Return the (x, y) coordinate for the center point of the cell that contains the specified text.  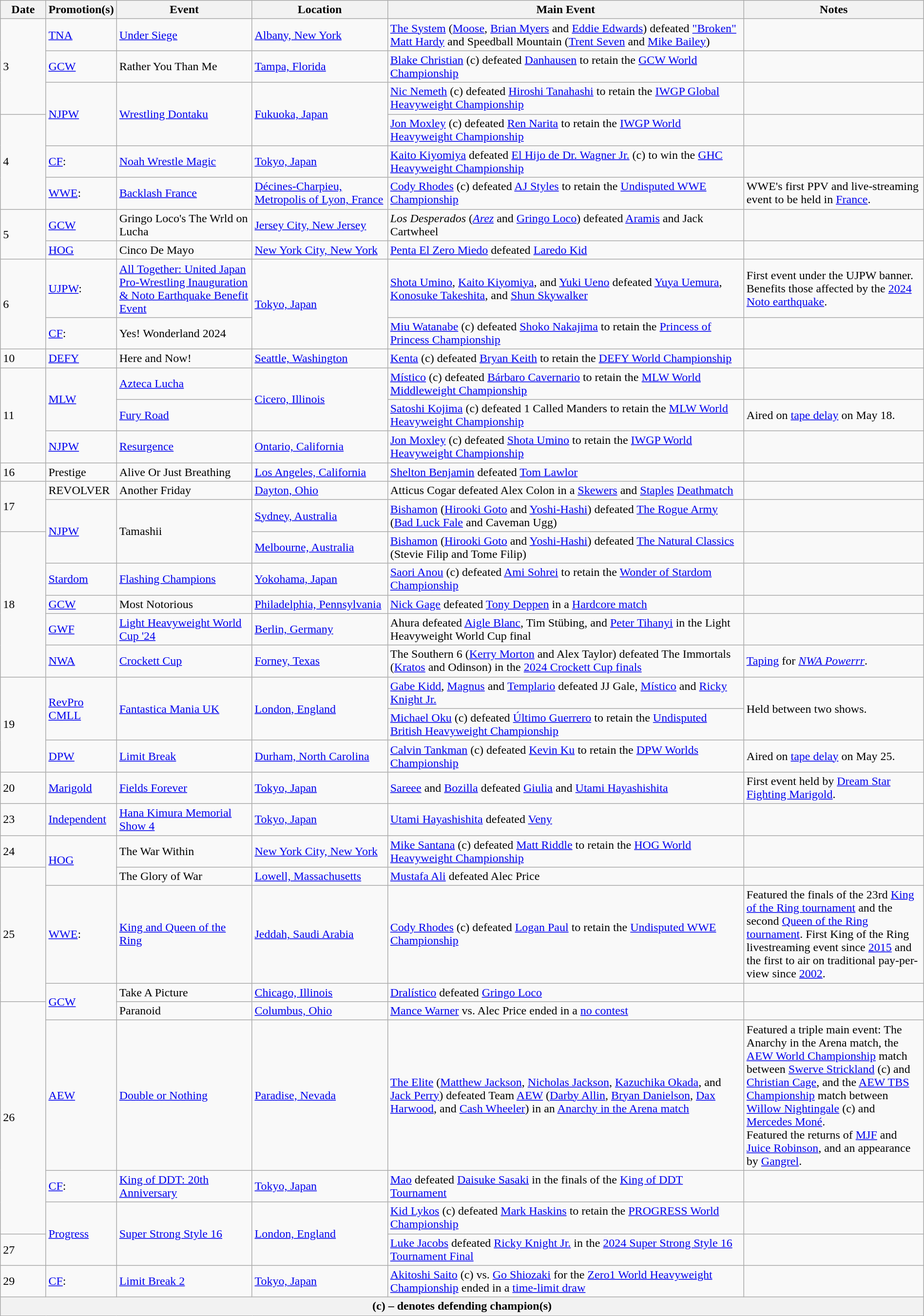
6 (23, 304)
3 (23, 66)
RevProCMLL (81, 708)
Los Desperados (Arez and Gringo Loco) defeated Aramis and Jack Cartwheel (565, 225)
Bishamon (Hirooki Goto and Yoshi-Hashi) defeated The Natural Classics (Stevie Filip and Tome Filip) (565, 548)
24 (23, 851)
Ahura defeated Aigle Blanc, Tim Stübing, and Peter Tihanyi in the Light Heavyweight World Cup final (565, 629)
Kaito Kiyomiya defeated El Hijo de Dr. Wagner Jr. (c) to win the GHC Heavyweight Championship (565, 162)
Kenta (c) defeated Bryan Keith to retain the DEFY World Championship (565, 358)
18 (23, 604)
4 (23, 162)
Columbus, Ohio (320, 1011)
Resurgence (184, 447)
Mance Warner vs. Alec Price ended in a no contest (565, 1011)
Double or Nothing (184, 1095)
Another Friday (184, 491)
Rather You Than Me (184, 66)
MLW (81, 399)
10 (23, 358)
Seattle, Washington (320, 358)
TNA (81, 35)
Sydney, Australia (320, 515)
Satoshi Kojima (c) defeated 1 Called Manders to retain the MLW World Heavyweight Championship (565, 415)
First event under the UJPW banner. Benefits those affected by the 2024 Noto earthquake. (833, 288)
Alive Or Just Breathing (184, 472)
Aired on tape delay on May 18. (833, 415)
Fantastica Mania UK (184, 708)
Ontario, California (320, 447)
Sareee and Bozilla defeated Giulia and Utami Hayashishita (565, 787)
Jeddah, Saudi Arabia (320, 935)
Luke Jacobs defeated Ricky Knight Jr. in the 2024 Super Strong Style 16 Tournament Final (565, 1249)
NWA (81, 661)
Held between two shows. (833, 708)
Décines-Charpieu, Metropolis of Lyon, France (320, 193)
Shota Umino, Kaito Kiyomiya, and Yuki Ueno defeated Yuya Uemura, Konosuke Takeshita, and Shun Skywalker (565, 288)
UJPW: (81, 288)
Gringo Loco's The Wrld on Lucha (184, 225)
Calvin Tankman (c) defeated Kevin Ku to retain the DPW Worlds Championship (565, 756)
Promotion(s) (81, 10)
Take A Picture (184, 992)
Yokohama, Japan (320, 579)
Jon Moxley (c) defeated Shota Umino to retain the IWGP World Heavyweight Championship (565, 447)
25 (23, 935)
Flashing Champions (184, 579)
Super Strong Style 16 (184, 1234)
Akitoshi Saito (c) vs. Go Shiozaki for the Zero1 World Heavyweight Championship ended in a time-limit draw (565, 1281)
Limit Break (184, 756)
Notes (833, 10)
Philadelphia, Pennsylvania (320, 604)
11 (23, 415)
Albany, New York (320, 35)
Stardom (81, 579)
Mao defeated Daisuke Sasaki in the finals of the King of DDT Tournament (565, 1186)
Paranoid (184, 1011)
Atticus Cogar defeated Alex Colon in a Skewers and Staples Deathmatch (565, 491)
AEW (81, 1095)
Wrestling Dontaku (184, 114)
Durham, North Carolina (320, 756)
The System (Moose, Brian Myers and Eddie Edwards) defeated "Broken" Matt Hardy and Speedball Mountain (Trent Seven and Mike Bailey) (565, 35)
Berlin, Germany (320, 629)
Date (23, 10)
Tamashii (184, 532)
Taping for NWA Powerrr. (833, 661)
Chicago, Illinois (320, 992)
Event (184, 10)
Here and Now! (184, 358)
King and Queen of the Ring (184, 935)
Prestige (81, 472)
Fukuoka, Japan (320, 114)
Backlash France (184, 193)
Azteca Lucha (184, 383)
Cicero, Illinois (320, 399)
Marigold (81, 787)
Under Siege (184, 35)
Noah Wrestle Magic (184, 162)
(c) – denotes defending champion(s) (462, 1306)
Cody Rhodes (c) defeated AJ Styles to retain the Undisputed WWE Championship (565, 193)
Mustafa Ali defeated Alec Price (565, 877)
Progress (81, 1234)
Michael Oku (c) defeated Último Guerrero to retain the Undisputed British Heavyweight Championship (565, 724)
Main Event (565, 10)
Kid Lykos (c) defeated Mark Haskins to retain the PROGRESS World Championship (565, 1218)
Forney, Texas (320, 661)
First event held by Dream Star Fighting Marigold. (833, 787)
Limit Break 2 (184, 1281)
Tampa, Florida (320, 66)
Aired on tape delay on May 25. (833, 756)
5 (23, 234)
23 (23, 820)
19 (23, 724)
Bishamon (Hirooki Goto and Yoshi-Hashi) defeated The Rogue Army (Bad Luck Fale and Caveman Ugg) (565, 515)
Penta El Zero Miedo defeated Laredo Kid (565, 250)
Melbourne, Australia (320, 548)
Fields Forever (184, 787)
King of DDT: 20th Anniversary (184, 1186)
Light Heavyweight World Cup '24 (184, 629)
All Together: United Japan Pro-Wrestling Inauguration & Noto Earthquake Benefit Event (184, 288)
Jersey City, New Jersey (320, 225)
Hana Kimura Memorial Show 4 (184, 820)
Shelton Benjamin defeated Tom Lawlor (565, 472)
Most Notorious (184, 604)
20 (23, 787)
The Southern 6 (Kerry Morton and Alex Taylor) defeated The Immortals (Kratos and Odinson) in the 2024 Crockett Cup finals (565, 661)
Blake Christian (c) defeated Danhausen to retain the GCW World Championship (565, 66)
Utami Hayashishita defeated Veny (565, 820)
Dralístico defeated Gringo Loco (565, 992)
Nick Gage defeated Tony Deppen in a Hardcore match (565, 604)
17 (23, 507)
REVOLVER (81, 491)
16 (23, 472)
Místico (c) defeated Bárbaro Cavernario to retain the MLW World Middleweight Championship (565, 383)
Paradise, Nevada (320, 1095)
DEFY (81, 358)
Yes! Wonderland 2024 (184, 333)
WWE's first PPV and live-streaming event to be held in France. (833, 193)
Location (320, 10)
Mike Santana (c) defeated Matt Riddle to retain the HOG World Heavyweight Championship (565, 851)
Crockett Cup (184, 661)
Jon Moxley (c) defeated Ren Narita to retain the IWGP World Heavyweight Championship (565, 130)
Independent (81, 820)
Cody Rhodes (c) defeated Logan Paul to retain the Undisputed WWE Championship (565, 935)
DPW (81, 756)
Cinco De Mayo (184, 250)
27 (23, 1249)
Gabe Kidd, Magnus and Templario defeated JJ Gale, Místico and Ricky Knight Jr. (565, 693)
Nic Nemeth (c) defeated Hiroshi Tanahashi to retain the IWGP Global Heavyweight Championship (565, 98)
Dayton, Ohio (320, 491)
Fury Road (184, 415)
29 (23, 1281)
26 (23, 1118)
Lowell, Massachusetts (320, 877)
The War Within (184, 851)
Saori Anou (c) defeated Ami Sohrei to retain the Wonder of Stardom Championship (565, 579)
Miu Watanabe (c) defeated Shoko Nakajima to retain the Princess of Princess Championship (565, 333)
Los Angeles, California (320, 472)
The Glory of War (184, 877)
GWF (81, 629)
